From the cell containing the given text, extract its center point as (X, Y) coordinate. 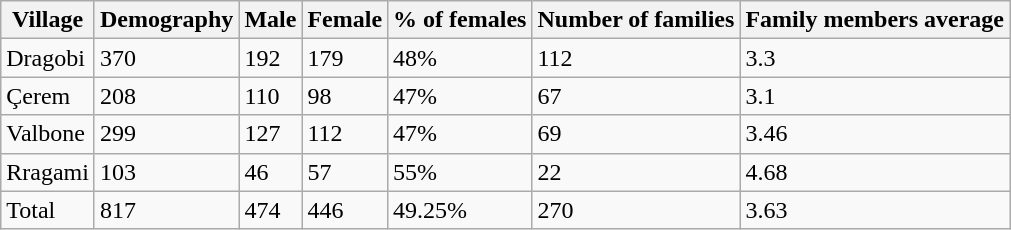
370 (166, 58)
299 (166, 134)
% of females (460, 20)
Demography (166, 20)
103 (166, 172)
110 (270, 96)
Number of families (636, 20)
Family members average (875, 20)
179 (345, 58)
46 (270, 172)
55% (460, 172)
22 (636, 172)
Valbone (48, 134)
3.46 (875, 134)
Female (345, 20)
127 (270, 134)
69 (636, 134)
4.68 (875, 172)
Rragami (48, 172)
98 (345, 96)
49.25% (460, 210)
192 (270, 58)
3.1 (875, 96)
Dragobi (48, 58)
3.3 (875, 58)
208 (166, 96)
3.63 (875, 210)
67 (636, 96)
Total (48, 210)
446 (345, 210)
817 (166, 210)
Çerem (48, 96)
Village (48, 20)
474 (270, 210)
57 (345, 172)
Male (270, 20)
48% (460, 58)
270 (636, 210)
